From the cell containing the given text, extract its center point as [X, Y] coordinate. 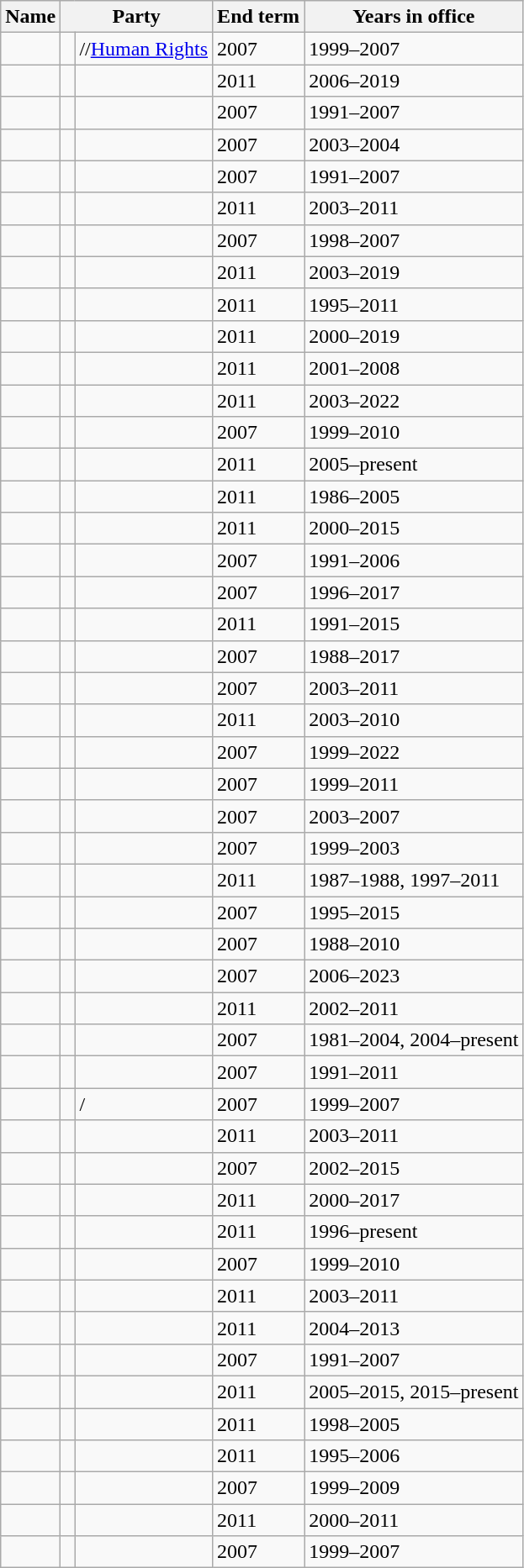
1999–2003 [414, 848]
2003–2019 [414, 272]
1991–2011 [414, 1072]
//Human Rights [144, 49]
1995–2011 [414, 304]
2006–2023 [414, 976]
1999–2022 [414, 752]
2005–2015, 2015–present [414, 1392]
1999–2011 [414, 784]
2006–2019 [414, 81]
1981–2004, 2004–present [414, 1040]
2004–2013 [414, 1328]
1999–2009 [414, 1488]
Name [30, 17]
2000–2011 [414, 1520]
Party [136, 17]
2002–2015 [414, 1168]
1988–2010 [414, 944]
1988–2017 [414, 656]
2002–2011 [414, 1008]
2000–2015 [414, 529]
2003–2010 [414, 720]
1986–2005 [414, 497]
/ [144, 1104]
2005–present [414, 465]
2003–2004 [414, 145]
2003–2007 [414, 816]
Years in office [414, 17]
1998–2007 [414, 240]
1991–2006 [414, 560]
2000–2017 [414, 1200]
1991–2015 [414, 624]
1996–2017 [414, 592]
1995–2006 [414, 1456]
2000–2019 [414, 336]
1996–present [414, 1232]
2001–2008 [414, 368]
End term [259, 17]
2003–2022 [414, 401]
1998–2005 [414, 1424]
1995–2015 [414, 912]
1987–1988, 1997–2011 [414, 880]
